Locate the cell with the specified text and output its (X, Y) center coordinate. 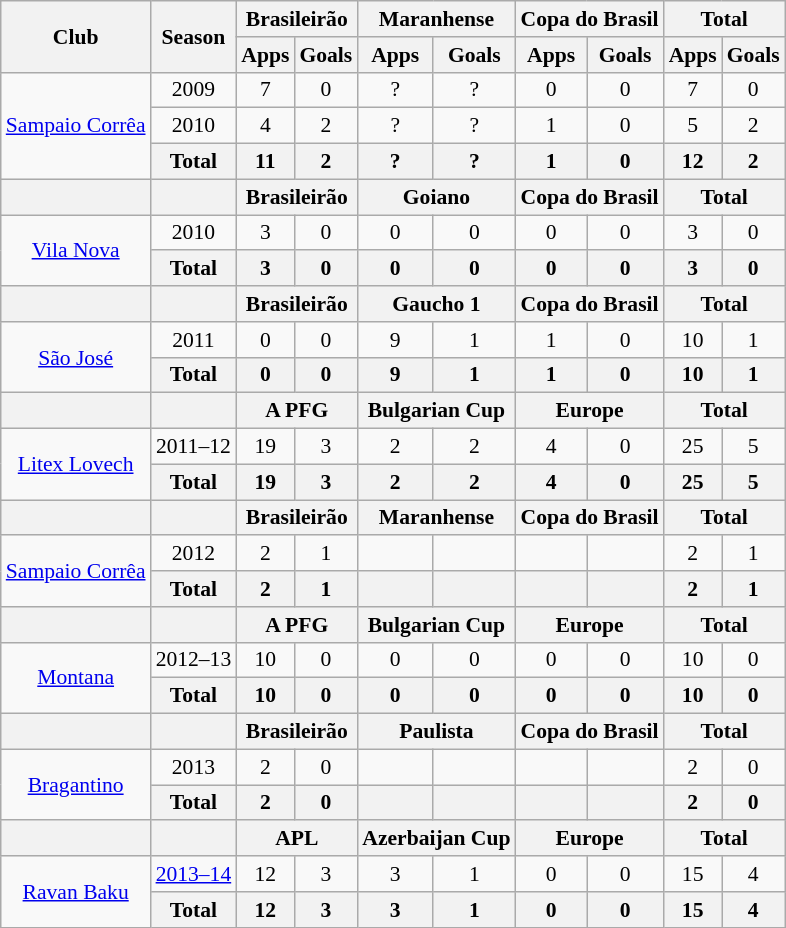
11 (265, 162)
Bragantino (76, 784)
Gaucho 1 (436, 304)
2013 (194, 767)
2011 (194, 340)
Montana (76, 678)
Litex Lovech (76, 464)
São José (76, 358)
Season (194, 36)
2012–13 (194, 660)
Ravan Baku (76, 892)
Azerbaijan Cup (436, 839)
2009 (194, 90)
Vila Nova (76, 250)
2011–12 (194, 447)
APL (296, 839)
Goiano (436, 197)
Club (76, 36)
Paulista (436, 732)
2013–14 (194, 874)
2012 (194, 554)
